Return the (X, Y) coordinate for the center point of the cell that contains the specified text.  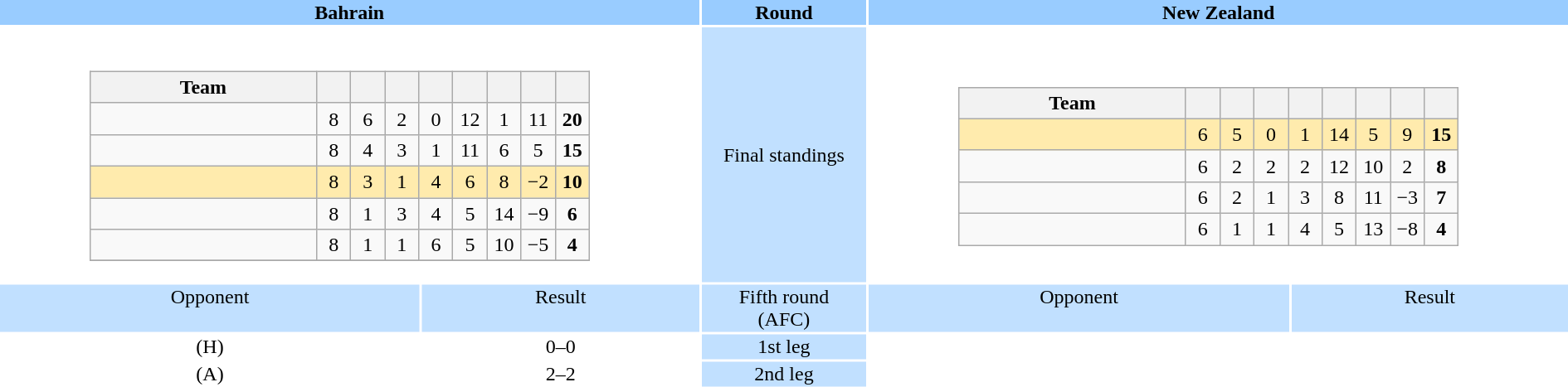
Team 6 5 0 1 14 5 9 15 6 2 2 2 12 10 2 8 6 2 1 3 8 11 −3 7 6 1 1 4 5 13 −8 4 (1219, 155)
−3 (1407, 197)
13 (1374, 230)
0–0 (561, 347)
2–2 (561, 375)
2nd leg (783, 375)
−9 (538, 213)
(A) (210, 375)
Final standings (783, 155)
−2 (538, 181)
20 (572, 119)
1st leg (783, 347)
−8 (1407, 230)
7 (1442, 197)
−5 (538, 245)
Bahrain (349, 12)
(H) (210, 347)
Fifth round (AFC) (783, 308)
New Zealand (1219, 12)
Round (783, 12)
9 (1407, 134)
Team 8 6 2 0 12 1 11 20 8 4 3 1 11 6 5 15 8 3 1 4 6 8 −2 10 8 1 3 4 5 14 −9 6 8 1 1 6 5 10 −5 4 (349, 155)
